Scan for the cell matching the given text and deliver its [X, Y] coordinate at center. 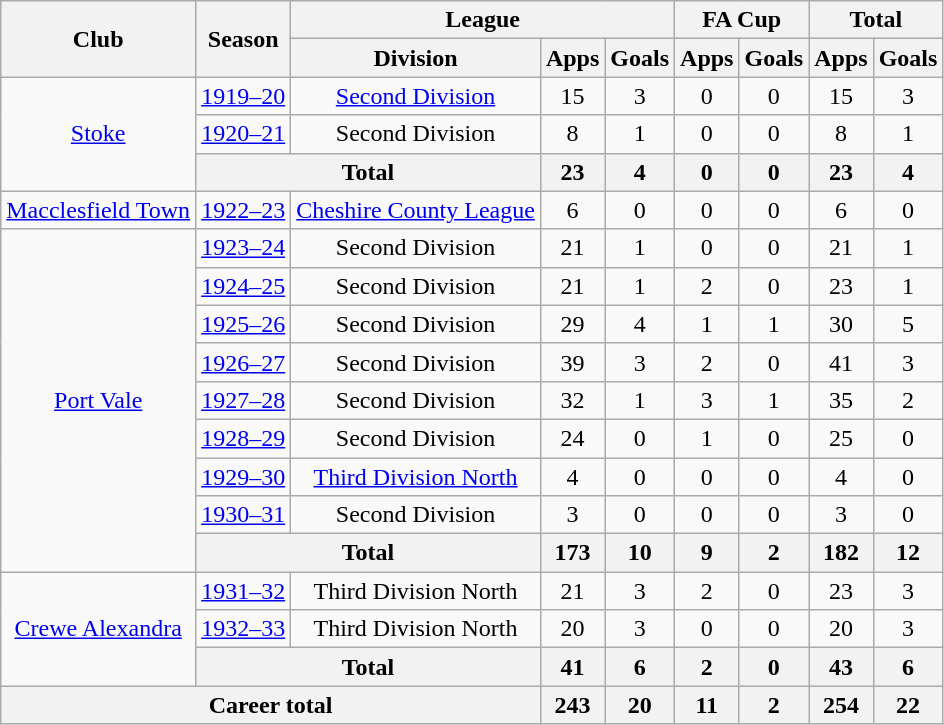
Season [244, 39]
43 [841, 667]
1928–29 [244, 438]
Stoke [98, 134]
39 [572, 362]
182 [841, 553]
25 [841, 438]
24 [572, 438]
1931–32 [244, 591]
22 [908, 705]
1930–31 [244, 515]
Crewe Alexandra [98, 629]
League [483, 20]
173 [572, 553]
29 [572, 324]
1925–26 [244, 324]
11 [707, 705]
Career total [271, 705]
1927–28 [244, 400]
5 [908, 324]
Division [416, 58]
1923–24 [244, 248]
30 [841, 324]
243 [572, 705]
1926–27 [244, 362]
10 [640, 553]
1929–30 [244, 477]
9 [707, 553]
1920–21 [244, 134]
Macclesfield Town [98, 210]
FA Cup [742, 20]
254 [841, 705]
1922–23 [244, 210]
12 [908, 553]
Port Vale [98, 400]
1932–33 [244, 629]
1924–25 [244, 286]
Cheshire County League [416, 210]
1919–20 [244, 96]
35 [841, 400]
32 [572, 400]
Club [98, 39]
